Determine the [X, Y] coordinate at the center of the cell enclosing the given text.  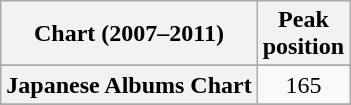
Peakposition [303, 34]
Japanese Albums Chart [129, 85]
Chart (2007–2011) [129, 34]
165 [303, 85]
